Return [X, Y] of the center of cell containing provided text 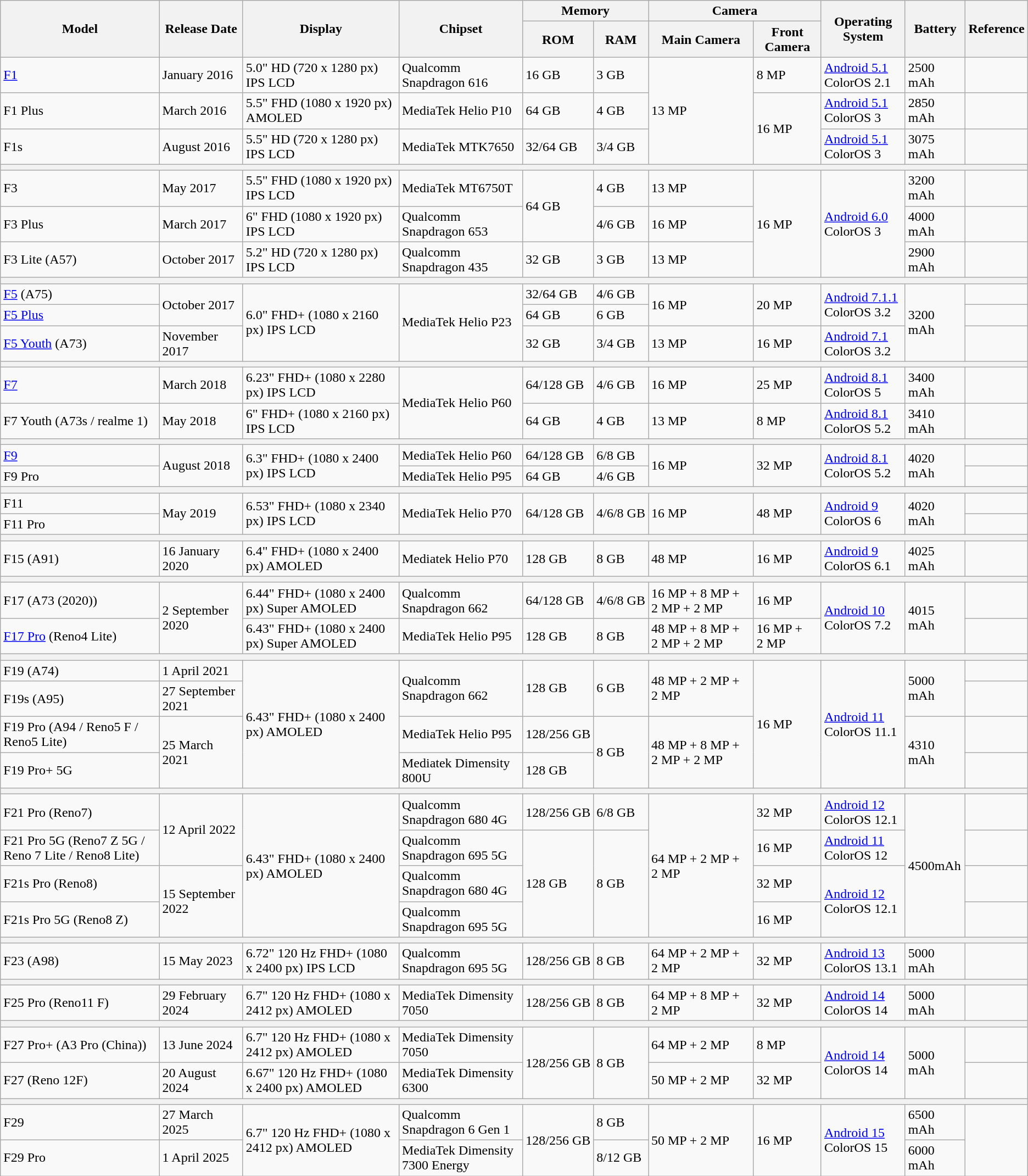
13 June 2024 [201, 1045]
F9 Pro [80, 476]
August 2016 [201, 146]
Android 8.1ColorOS 5 [863, 386]
6.23" FHD+ (1080 x 2280 px) IPS LCD [321, 386]
16 MP + 8 MP + 2 MP + 2 MP [701, 600]
6" FHD (1080 x 1920 px) IPS LCD [321, 224]
F19 Pro (A94 / Reno5 F / Reno5 Lite) [80, 735]
F21 Pro (Reno7) [80, 812]
6.3" FHD+ (1080 x 2400 px) IPS LCD [321, 466]
MediaTek Dimensity 6300 [460, 1080]
2900 mAh [935, 259]
Reference [996, 29]
Android 7.1ColorOS 3.2 [863, 343]
2500 mAh [935, 75]
Memory [585, 11]
ROM [558, 40]
F21s Pro 5G (Reno8 Z) [80, 919]
6.67" 120 Hz FHD+ (1080 x 2400 px) AMOLED [321, 1080]
4500mAh [935, 866]
Android 9ColorOS 6 [863, 514]
May 2019 [201, 514]
F3 [80, 188]
12 April 2022 [201, 830]
MediaTek MTK7650 [460, 146]
F19 Pro+ 5G [80, 770]
F7 Youth (A73s / realme 1) [80, 421]
MediaTek Helio P10 [460, 111]
6.43" FHD+ (1080 x 2400 px) Super AMOLED [321, 636]
January 2016 [201, 75]
5.5" FHD (1080 x 1920 px) IPS LCD [321, 188]
3075 mAh [935, 146]
15 May 2023 [201, 961]
Battery [935, 29]
29 February 2024 [201, 1003]
27 September 2021 [201, 699]
2850 mAh [935, 111]
Android 15ColorOS 15 [863, 1140]
MediaTek Helio P23 [460, 322]
F1 [80, 75]
MediaTek MT6750T [460, 188]
F17 Pro (Reno4 Lite) [80, 636]
Android 7.1.1ColorOS 3.2 [863, 304]
F15 (A91) [80, 558]
F25 Pro (Reno11 F) [80, 1003]
Model [80, 29]
F1s [80, 146]
Android 9ColorOS 6.1 [863, 558]
F3 Lite (A57) [80, 259]
F5 (A75) [80, 294]
16 January 2020 [201, 558]
Display [321, 29]
F11 [80, 503]
6.44" FHD+ (1080 x 2400 px) Super AMOLED [321, 600]
Camera [735, 11]
20 MP [787, 304]
5.0" HD (720 x 1280 px) IPS LCD [321, 75]
RAM [621, 40]
Chipset [460, 29]
March 2016 [201, 111]
64 MP + 8 MP + 2 MP [701, 1003]
F27 Pro+ (A3 Pro (China)) [80, 1045]
F3 Plus [80, 224]
May 2017 [201, 188]
Release Date [201, 29]
F1 Plus [80, 111]
Operating System [863, 29]
5.5" FHD (1080 x 1920 px) AMOLED [321, 111]
25 March 2021 [201, 753]
3410 mAh [935, 421]
6.4" FHD+ (1080 x 2400 px) AMOLED [321, 558]
August 2018 [201, 466]
16 GB [558, 75]
Qualcomm Snapdragon 653 [460, 224]
F11 Pro [80, 524]
F19s (A95) [80, 699]
Front Camera [787, 40]
MediaTek Dimensity 7300 Energy [460, 1158]
4000 mAh [935, 224]
25 MP [787, 386]
Android 13ColorOS 13.1 [863, 961]
Android 6.0ColorOS 3 [863, 224]
4025 mAh [935, 558]
5.5" HD (720 x 1280 px) IPS LCD [321, 146]
F27 (Reno 12F) [80, 1080]
F17 (A73 (2020)) [80, 600]
Android 11ColorOS 12 [863, 848]
Mediatek Helio P70 [460, 558]
Mediatek Dimensity 800U [460, 770]
4015 mAh [935, 618]
6000 mAh [935, 1158]
Android 5.1ColorOS 2.1 [863, 75]
1 April 2021 [201, 671]
Android 11ColorOS 11.1 [863, 724]
F29 Pro [80, 1158]
MediaTek Helio P70 [460, 514]
F29 [80, 1123]
F9 [80, 455]
2 September 2020 [201, 618]
27 March 2025 [201, 1123]
16 MP + 2 MP [787, 636]
F21s Pro (Reno8) [80, 883]
6.0" FHD+ (1080 x 2160 px) IPS LCD [321, 322]
F21 Pro 5G (Reno7 Z 5G / Reno 7 Lite / Reno8 Lite) [80, 848]
1 April 2025 [201, 1158]
15 September 2022 [201, 901]
Qualcomm Snapdragon 435 [460, 259]
F5 Youth (A73) [80, 343]
F7 [80, 386]
March 2017 [201, 224]
48 MP + 2 MP + 2 MP [701, 689]
May 2018 [201, 421]
March 2018 [201, 386]
November 2017 [201, 343]
6.72" 120 Hz FHD+ (1080 x 2400 px) IPS LCD [321, 961]
6500 mAh [935, 1123]
64 MP + 2 MP [701, 1045]
20 August 2024 [201, 1080]
F19 (A74) [80, 671]
F5 Plus [80, 315]
3400 mAh [935, 386]
8/12 GB [621, 1158]
6" FHD+ (1080 x 2160 px) IPS LCD [321, 421]
4310 mAh [935, 753]
Qualcomm Snapdragon 6 Gen 1 [460, 1123]
F23 (A98) [80, 961]
6.53" FHD+ (1080 x 2340 px) IPS LCD [321, 514]
Main Camera [701, 40]
Qualcomm Snapdragon 616 [460, 75]
Android 10ColorOS 7.2 [863, 618]
5.2" HD (720 x 1280 px) IPS LCD [321, 259]
